Output the (x, y) coordinate of the center of the cell containing the given text.  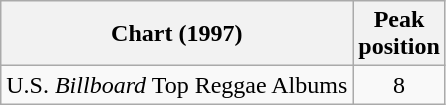
Peakposition (399, 34)
Chart (1997) (177, 34)
U.S. Billboard Top Reggae Albums (177, 85)
8 (399, 85)
